For the text-containing cell, return its midpoint in [x, y] coordinate format. 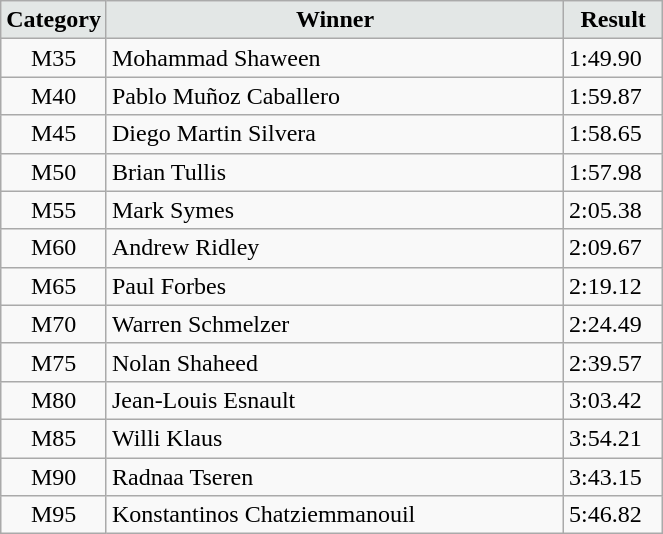
5:46.82 [614, 515]
2:05.38 [614, 210]
Pablo Muñoz Caballero [334, 96]
1:58.65 [614, 134]
Warren Schmelzer [334, 324]
Nolan Shaheed [334, 362]
M50 [54, 172]
Willi Klaus [334, 438]
M60 [54, 248]
Category [54, 20]
1:59.87 [614, 96]
Winner [334, 20]
3:43.15 [614, 477]
M45 [54, 134]
1:57.98 [614, 172]
Diego Martin Silvera [334, 134]
Result [614, 20]
M90 [54, 477]
Konstantinos Chatziemmanouil [334, 515]
Radnaa Tseren [334, 477]
2:24.49 [614, 324]
M70 [54, 324]
Paul Forbes [334, 286]
2:39.57 [614, 362]
M55 [54, 210]
M35 [54, 58]
M95 [54, 515]
3:54.21 [614, 438]
3:03.42 [614, 400]
Mohammad Shaween [334, 58]
2:19.12 [614, 286]
Mark Symes [334, 210]
M85 [54, 438]
Andrew Ridley [334, 248]
M40 [54, 96]
Jean-Louis Esnault [334, 400]
2:09.67 [614, 248]
M65 [54, 286]
Brian Tullis [334, 172]
M75 [54, 362]
M80 [54, 400]
1:49.90 [614, 58]
